Scan for the cell matching the given text and deliver its (X, Y) coordinate at center. 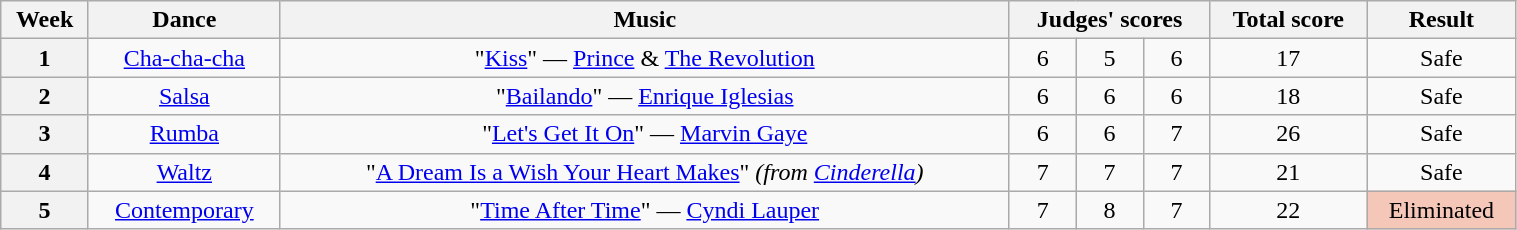
1 (45, 58)
"A Dream Is a Wish Your Heart Makes" (from Cinderella) (644, 172)
17 (1288, 58)
8 (1110, 210)
"Time After Time" — Cyndi Lauper (644, 210)
26 (1288, 134)
Waltz (184, 172)
2 (45, 96)
Rumba (184, 134)
"Bailando" — Enrique Iglesias (644, 96)
Result (1442, 20)
Week (45, 20)
Cha-cha-cha (184, 58)
Contemporary (184, 210)
Salsa (184, 96)
Total score (1288, 20)
21 (1288, 172)
Eliminated (1442, 210)
18 (1288, 96)
Dance (184, 20)
"Let's Get It On" — Marvin Gaye (644, 134)
4 (45, 172)
Music (644, 20)
3 (45, 134)
Judges' scores (1110, 20)
"Kiss" — Prince & The Revolution (644, 58)
22 (1288, 210)
